Extract the [X, Y] coordinate from the center of the cell holding the provided text.  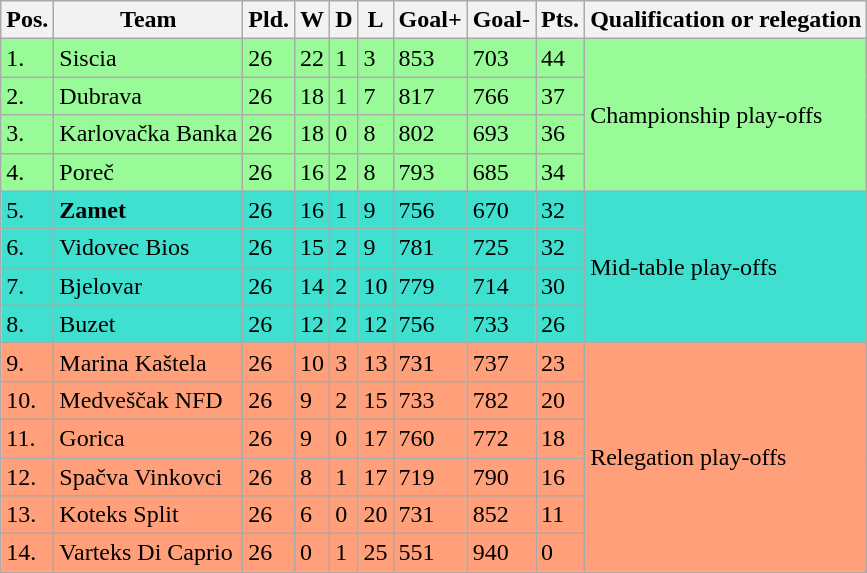
4. [28, 172]
5. [28, 210]
22 [312, 58]
34 [560, 172]
14 [312, 286]
940 [501, 553]
725 [501, 248]
Bjelovar [148, 286]
6 [312, 515]
551 [430, 553]
772 [501, 438]
Spačva Vinkovci [148, 477]
Dubrava [148, 96]
790 [501, 477]
Relegation play-offs [726, 457]
7 [376, 96]
853 [430, 58]
781 [430, 248]
Zamet [148, 210]
44 [560, 58]
9. [28, 362]
Buzet [148, 324]
12. [28, 477]
779 [430, 286]
11 [560, 515]
693 [501, 134]
Mid-table play-offs [726, 267]
Varteks Di Caprio [148, 553]
Pld. [269, 20]
793 [430, 172]
Championship play-offs [726, 115]
37 [560, 96]
10. [28, 400]
Gorica [148, 438]
802 [430, 134]
30 [560, 286]
703 [501, 58]
Koteks Split [148, 515]
852 [501, 515]
W [312, 20]
11. [28, 438]
D [344, 20]
685 [501, 172]
25 [376, 553]
Pos. [28, 20]
Siscia [148, 58]
760 [430, 438]
14. [28, 553]
Medveščak NFD [148, 400]
36 [560, 134]
Poreč [148, 172]
Karlovačka Banka [148, 134]
2. [28, 96]
L [376, 20]
670 [501, 210]
782 [501, 400]
3. [28, 134]
8. [28, 324]
714 [501, 286]
Vidovec Bios [148, 248]
Goal- [501, 20]
Goal+ [430, 20]
Marina Kaštela [148, 362]
1. [28, 58]
737 [501, 362]
7. [28, 286]
Qualification or relegation [726, 20]
23 [560, 362]
766 [501, 96]
817 [430, 96]
Pts. [560, 20]
13. [28, 515]
13 [376, 362]
Team [148, 20]
6. [28, 248]
719 [430, 477]
